Detect which cell encompasses the target text, then output its (X, Y) center coordinate. 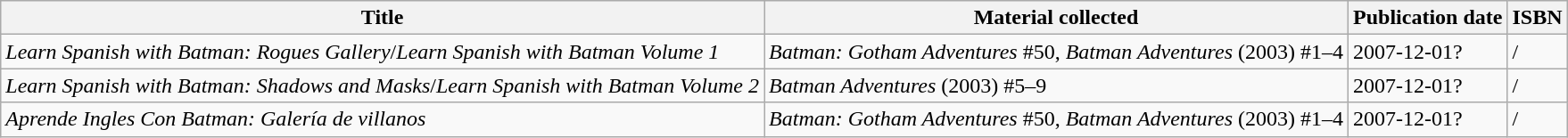
ISBN (1538, 18)
Publication date (1428, 18)
Title (383, 18)
Learn Spanish with Batman: Shadows and Masks/Learn Spanish with Batman Volume 2 (383, 85)
Batman Adventures (2003) #5–9 (1056, 85)
Aprende Ingles Con Batman: Galería de villanos (383, 119)
Material collected (1056, 18)
Learn Spanish with Batman: Rogues Gallery/Learn Spanish with Batman Volume 1 (383, 52)
